Identify which cell holds the provided text, then report its [x, y] central coordinate. 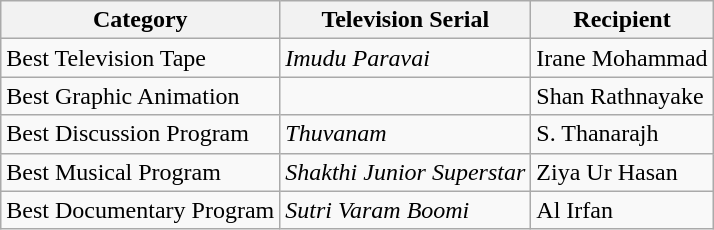
Ziya Ur Hasan [622, 172]
S. Thanarajh [622, 134]
Best Documentary Program [140, 210]
Television Serial [406, 20]
Irane Mohammad [622, 58]
Sutri Varam Boomi [406, 210]
Best Television Tape [140, 58]
Best Discussion Program [140, 134]
Best Musical Program [140, 172]
Recipient [622, 20]
Imudu Paravai [406, 58]
Shakthi Junior Superstar [406, 172]
Best Graphic Animation [140, 96]
Category [140, 20]
Thuvanam [406, 134]
Shan Rathnayake [622, 96]
Al Irfan [622, 210]
